For the text-containing cell, return its midpoint in (x, y) coordinate format. 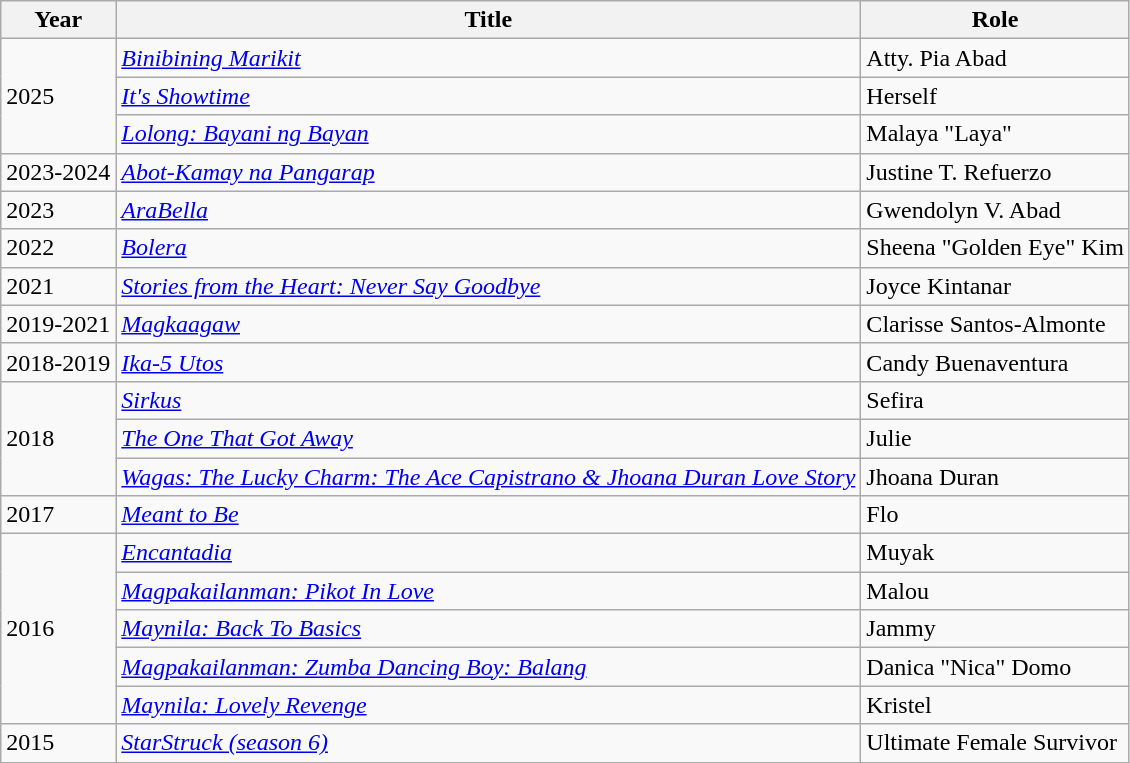
Danica "Nica" Domo (996, 667)
2018-2019 (58, 362)
Justine T. Refuerzo (996, 172)
Malaya "Laya" (996, 134)
Malou (996, 591)
Flo (996, 515)
Maynila: Lovely Revenge (488, 705)
2017 (58, 515)
Joyce Kintanar (996, 286)
2023-2024 (58, 172)
2018 (58, 438)
Bolera (488, 248)
2019-2021 (58, 324)
2023 (58, 210)
2021 (58, 286)
Herself (996, 96)
Lolong: Bayani ng Bayan (488, 134)
Ika-5 Utos (488, 362)
Encantadia (488, 553)
Role (996, 20)
Sirkus (488, 400)
2022 (58, 248)
2016 (58, 629)
Stories from the Heart: Never Say Goodbye (488, 286)
Title (488, 20)
Clarisse Santos-Almonte (996, 324)
Meant to Be (488, 515)
It's Showtime (488, 96)
Magpakailanman: Zumba Dancing Boy: Balang (488, 667)
Sheena "Golden Eye" Kim (996, 248)
Atty. Pia Abad (996, 58)
Muyak (996, 553)
Kristel (996, 705)
Jammy (996, 629)
Julie (996, 438)
Sefira (996, 400)
Jhoana Duran (996, 477)
The One That Got Away (488, 438)
Binibining Marikit (488, 58)
Magpakailanman: Pikot In Love (488, 591)
Wagas: The Lucky Charm: The Ace Capistrano & Jhoana Duran Love Story (488, 477)
2025 (58, 96)
Maynila: Back To Basics (488, 629)
Candy Buenaventura (996, 362)
StarStruck (season 6) (488, 743)
AraBella (488, 210)
Magkaagaw (488, 324)
Year (58, 20)
Abot-Kamay na Pangarap (488, 172)
2015 (58, 743)
Ultimate Female Survivor (996, 743)
Gwendolyn V. Abad (996, 210)
